Extract the [x, y] coordinate from the center of the cell holding the provided text.  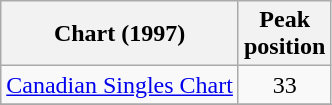
Peakposition [284, 34]
Canadian Singles Chart [120, 85]
33 [284, 85]
Chart (1997) [120, 34]
